Capture the cell that displays the provided text and extract its (x, y) central coordinate. 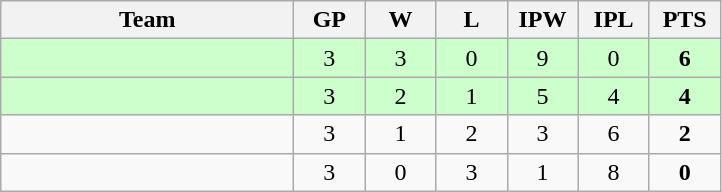
Team (148, 20)
GP (330, 20)
8 (614, 172)
IPL (614, 20)
W (400, 20)
5 (542, 96)
9 (542, 58)
L (472, 20)
IPW (542, 20)
PTS (684, 20)
